Search for the cell housing the specified text and yield its (x, y) center coordinate. 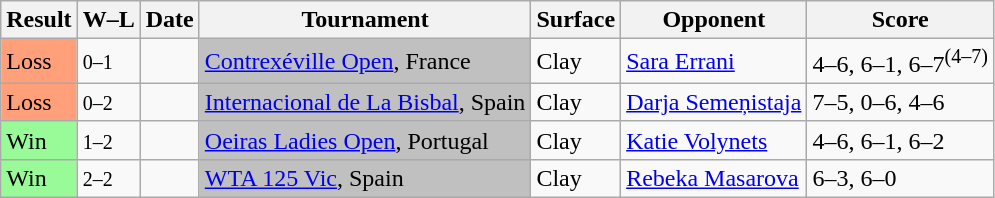
6–3, 6–0 (900, 178)
Surface (576, 20)
W–L (108, 20)
0–1 (108, 62)
2–2 (108, 178)
Internacional de La Bisbal, Spain (365, 102)
4–6, 6–1, 6–2 (900, 140)
4–6, 6–1, 6–7(4–7) (900, 62)
0–2 (108, 102)
Score (900, 20)
Contrexéville Open, France (365, 62)
Darja Semeņistaja (714, 102)
Result (39, 20)
Katie Volynets (714, 140)
Opponent (714, 20)
Oeiras Ladies Open, Portugal (365, 140)
Sara Errani (714, 62)
Date (170, 20)
WTA 125 Vic, Spain (365, 178)
7–5, 0–6, 4–6 (900, 102)
Tournament (365, 20)
1–2 (108, 140)
Rebeka Masarova (714, 178)
